Determine the [X, Y] coordinate at the center of the cell enclosing the given text.  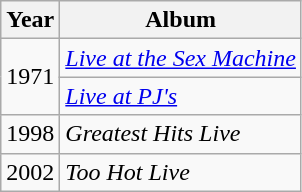
Album [181, 20]
Year [30, 20]
Greatest Hits Live [181, 134]
Too Hot Live [181, 172]
2002 [30, 172]
Live at PJ's [181, 96]
1971 [30, 77]
Live at the Sex Machine [181, 58]
1998 [30, 134]
